Detect which cell encompasses the target text, then output its (X, Y) center coordinate. 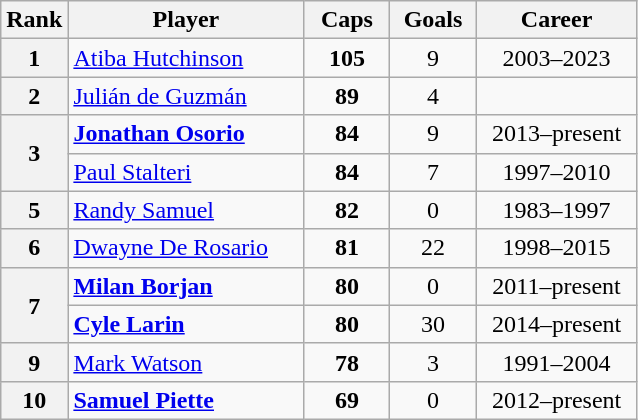
1997–2010 (556, 172)
2 (34, 96)
Randy Samuel (186, 210)
105 (347, 58)
Milan Borjan (186, 286)
22 (433, 248)
Career (556, 20)
1 (34, 58)
69 (347, 400)
5 (34, 210)
1998–2015 (556, 248)
Dwayne De Rosario (186, 248)
Jonathan Osorio (186, 134)
Cyle Larin (186, 324)
1991–2004 (556, 362)
Atiba Hutchinson (186, 58)
2003–2023 (556, 58)
10 (34, 400)
Player (186, 20)
1983–1997 (556, 210)
Goals (433, 20)
Rank (34, 20)
81 (347, 248)
Paul Stalteri (186, 172)
Caps (347, 20)
82 (347, 210)
30 (433, 324)
6 (34, 248)
2011–present (556, 286)
2013–present (556, 134)
Mark Watson (186, 362)
2012–present (556, 400)
4 (433, 96)
2014–present (556, 324)
89 (347, 96)
Samuel Piette (186, 400)
Julián de Guzmán (186, 96)
78 (347, 362)
